Output the (X, Y) coordinate of the center of the cell containing the given text.  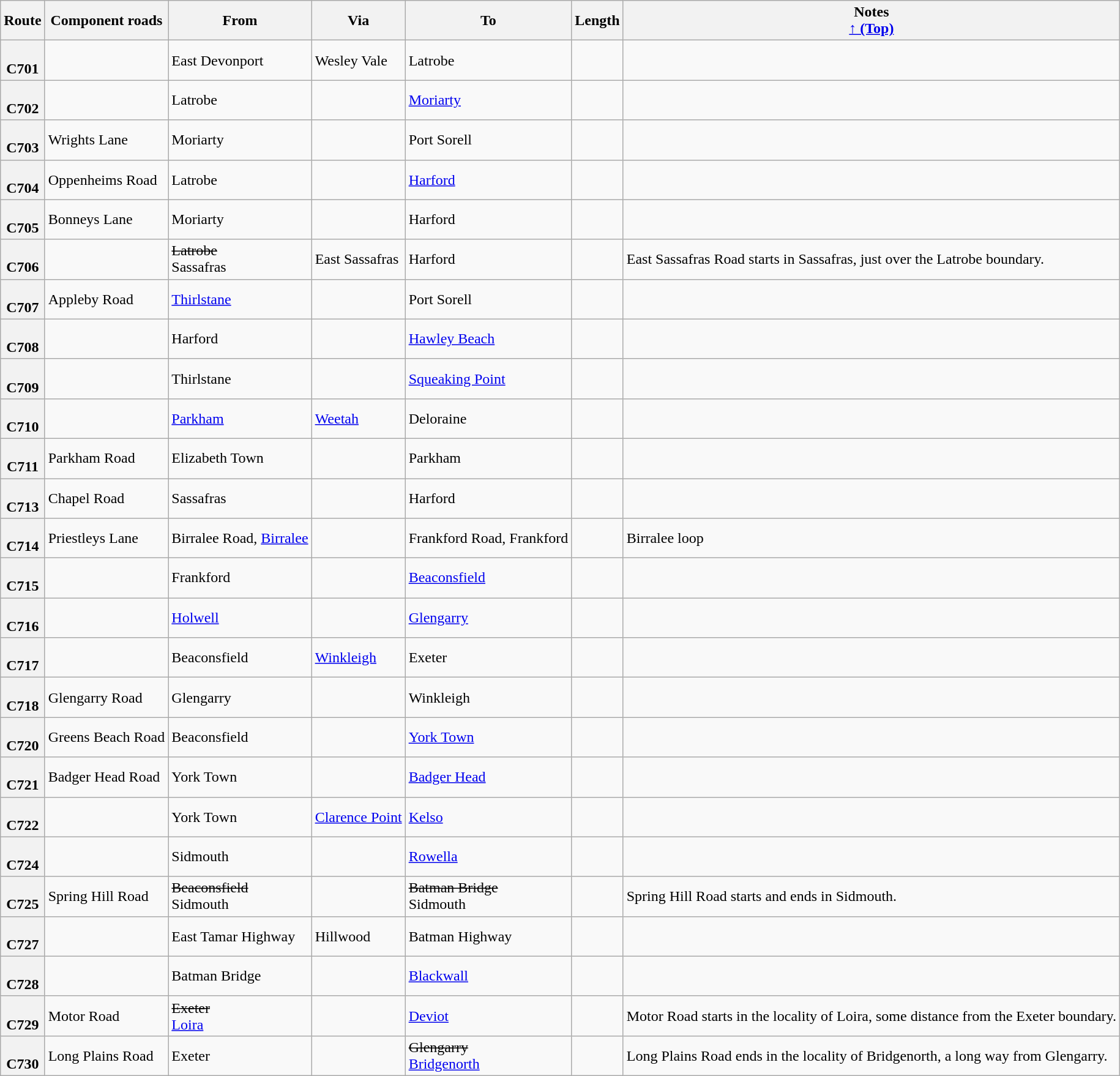
Appleby Road (106, 299)
Elizabeth Town (240, 458)
C727 (23, 936)
Wrights Lane (106, 140)
Priestleys Lane (106, 539)
C703 (23, 140)
Frankford Road, Frankford (488, 539)
Spring Hill Road (106, 896)
From (240, 21)
C707 (23, 299)
East Sassafras Road starts in Sassafras, just over the Latrobe boundary. (872, 260)
Hillwood (359, 936)
East Sassafras (359, 260)
Batman Bridge Sidmouth (488, 896)
Motor Road (106, 1016)
Batman Highway (488, 936)
C725 (23, 896)
C728 (23, 976)
C715 (23, 578)
East Devonport (240, 60)
Oppenheims Road (106, 180)
Badger Head (488, 777)
Length (597, 21)
Wesley Vale (359, 60)
Motor Road starts in the locality of Loira, some distance from the Exeter boundary. (872, 1016)
Birralee Road, Birralee (240, 539)
East Tamar Highway (240, 936)
C705 (23, 219)
Long Plains Road (106, 1055)
Component roads (106, 21)
Deviot (488, 1016)
C730 (23, 1055)
C713 (23, 498)
C724 (23, 857)
C718 (23, 698)
C708 (23, 339)
Rowella (488, 857)
To (488, 21)
Parkham Road (106, 458)
C704 (23, 180)
Glengarry Bridgenorth (488, 1055)
Clarence Point (359, 816)
Deloraine (488, 419)
Blackwall (488, 976)
Birralee loop (872, 539)
Holwell (240, 618)
Frankford (240, 578)
Bonneys Lane (106, 219)
C722 (23, 816)
C706 (23, 260)
C716 (23, 618)
C710 (23, 419)
C720 (23, 737)
C714 (23, 539)
C709 (23, 378)
Weetah (359, 419)
Route (23, 21)
Squeaking Point (488, 378)
Chapel Road (106, 498)
Via (359, 21)
C701 (23, 60)
Badger Head Road (106, 777)
Beaconsfield Sidmouth (240, 896)
Exeter Loira (240, 1016)
C717 (23, 657)
Greens Beach Road (106, 737)
Sidmouth (240, 857)
C711 (23, 458)
Spring Hill Road starts and ends in Sidmouth. (872, 896)
Batman Bridge (240, 976)
Sassafras (240, 498)
C729 (23, 1016)
Hawley Beach (488, 339)
Glengarry Road (106, 698)
C702 (23, 100)
Latrobe Sassafras (240, 260)
C721 (23, 777)
Notes↑ (Top) (872, 21)
Kelso (488, 816)
Long Plains Road ends in the locality of Bridgenorth, a long way from Glengarry. (872, 1055)
